Locate the cell with the specified text and output its (X, Y) center coordinate. 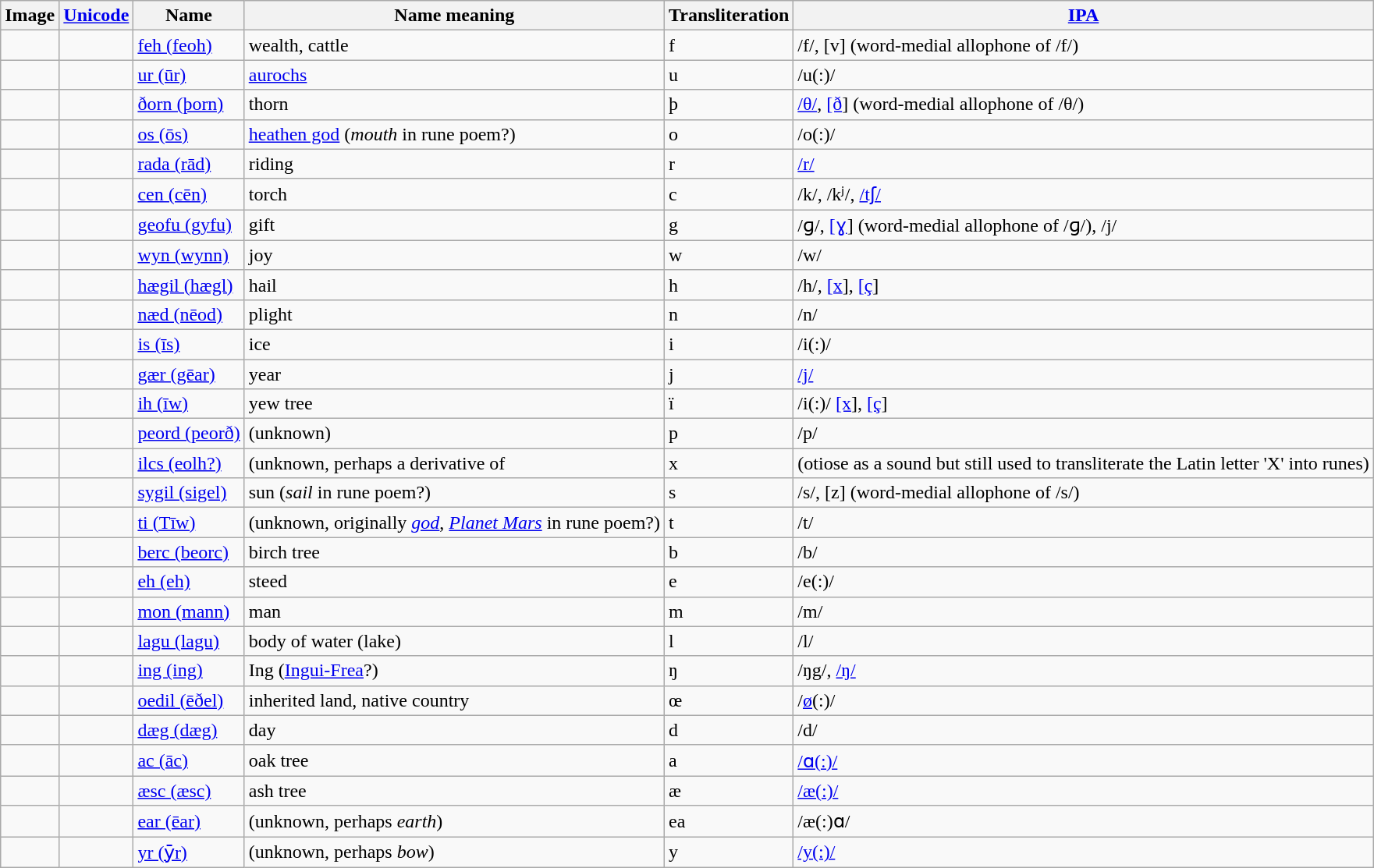
ilcs (eolh?) (189, 463)
man (454, 611)
Image (30, 16)
feh (feoh) (189, 45)
æsc (æsc) (189, 791)
lagu (lagu) (189, 641)
(unknown, perhaps earth) (454, 821)
/æ(:)ɑ/ (1084, 821)
Unicode (97, 16)
æ (729, 791)
IPA (1084, 16)
ur (ūr) (189, 75)
thorn (454, 105)
steed (454, 582)
sun (sail in rune poem?) (454, 493)
sygil (sigel) (189, 493)
ea (729, 821)
ear (ēar) (189, 821)
gift (454, 225)
w (729, 255)
/d/ (1084, 730)
geofu (gyfu) (189, 225)
/i(:)/ (1084, 344)
joy (454, 255)
(otiose as a sound but still used to transliterate the Latin letter 'X' into runes) (1084, 463)
/r/ (1084, 164)
/t/ (1084, 523)
ash tree (454, 791)
aurochs (454, 75)
plight (454, 314)
s (729, 493)
is (īs) (189, 344)
f (729, 45)
Name meaning (454, 16)
t (729, 523)
/i(:)/ [x], [ç] (1084, 404)
(unknown, perhaps bow) (454, 852)
ih (īw) (189, 404)
ice (454, 344)
/j/ (1084, 374)
mon (mann) (189, 611)
j (729, 374)
riding (454, 164)
/θ/, [ð] (word-medial allophone of /θ/) (1084, 105)
(unknown) (454, 434)
/ɑ(:)/ (1084, 760)
berc (beorc) (189, 552)
b (729, 552)
torch (454, 194)
ac (āc) (189, 760)
/l/ (1084, 641)
hail (454, 285)
day (454, 730)
r (729, 164)
y (729, 852)
x (729, 463)
o (729, 134)
Name (189, 16)
/s/, [z] (word-medial allophone of /s/) (1084, 493)
Transliteration (729, 16)
/p/ (1084, 434)
ŋ (729, 671)
wealth, cattle (454, 45)
/w/ (1084, 255)
heathen god (mouth in rune poem?) (454, 134)
/m/ (1084, 611)
/b/ (1084, 552)
oak tree (454, 760)
Ing (Ingui-Frea?) (454, 671)
a (729, 760)
ing (ing) (189, 671)
/k/, /kʲ/, /tʃ/ (1084, 194)
i (729, 344)
ðorn (þorn) (189, 105)
m (729, 611)
yr (ȳr) (189, 852)
/ɡ/, [ɣ] (word-medial allophone of /ɡ/), /j/ (1084, 225)
year (454, 374)
dæg (dæg) (189, 730)
/e(:)/ (1084, 582)
birch tree (454, 552)
hægil (hægl) (189, 285)
rada (rād) (189, 164)
ï (729, 404)
g (729, 225)
d (729, 730)
/ø(:)/ (1084, 700)
/f/, [v] (word-medial allophone of /f/) (1084, 45)
/n/ (1084, 314)
os (ōs) (189, 134)
(unknown, perhaps a derivative of (454, 463)
wyn (wynn) (189, 255)
/ŋg/, /ŋ/ (1084, 671)
eh (eh) (189, 582)
(unknown, originally god, Planet Mars in rune poem?) (454, 523)
/æ(:)/ (1084, 791)
body of water (lake) (454, 641)
p (729, 434)
e (729, 582)
yew tree (454, 404)
/u(:)/ (1084, 75)
/y(:)/ (1084, 852)
/h/, [x], [ç] (1084, 285)
h (729, 285)
n (729, 314)
u (729, 75)
þ (729, 105)
c (729, 194)
/o(:)/ (1084, 134)
ti (Tīw) (189, 523)
gær (gēar) (189, 374)
næd (nēod) (189, 314)
œ (729, 700)
cen (cēn) (189, 194)
l (729, 641)
peord (peorð) (189, 434)
oedil (ēðel) (189, 700)
inherited land, native country (454, 700)
